Search for the cell housing the specified text and yield its [X, Y] center coordinate. 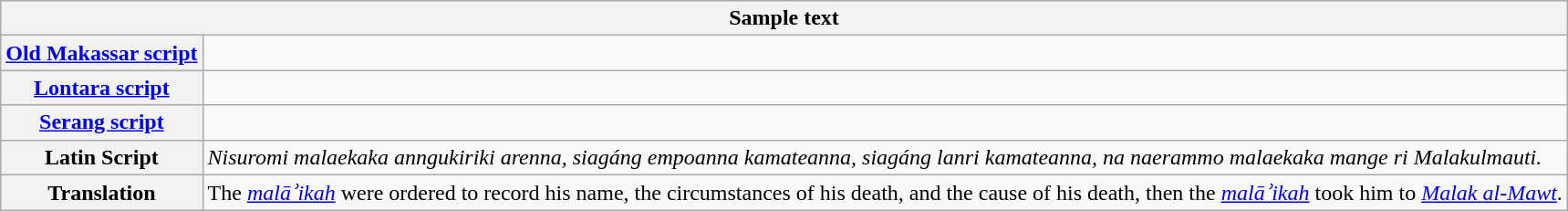
Old Makassar script [102, 53]
Lontara script [102, 88]
Serang script [102, 122]
Latin Script [102, 157]
Nisuromi malaekaka anngukiriki arenna, siagáng empoanna kamateanna, siagáng lanri kamateanna, na naerammo malaekaka mange ri Malakulmauti. [885, 157]
Sample text [784, 18]
Translation [102, 193]
